Search for the cell housing the specified text and yield its [X, Y] center coordinate. 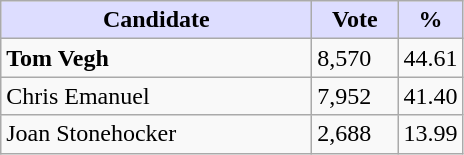
Candidate [156, 20]
2,688 [355, 134]
7,952 [355, 96]
Tom Vegh [156, 58]
8,570 [355, 58]
% [430, 20]
Chris Emanuel [156, 96]
Vote [355, 20]
Joan Stonehocker [156, 134]
41.40 [430, 96]
13.99 [430, 134]
44.61 [430, 58]
